From the cell containing the given text, extract its center point as [X, Y] coordinate. 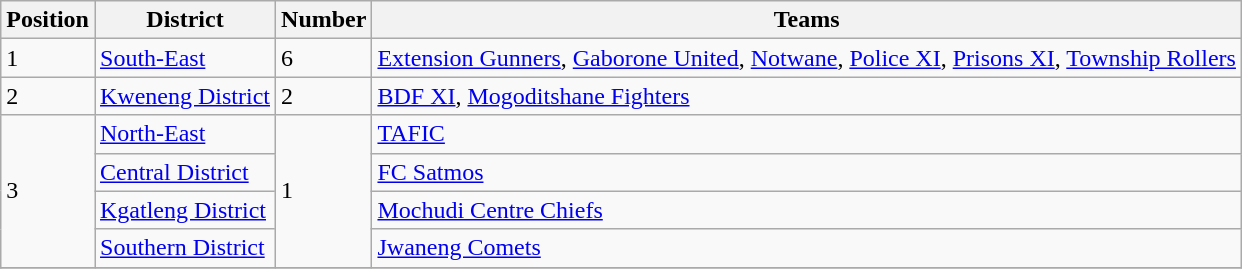
Kweneng District [184, 96]
Number [324, 20]
South-East [184, 58]
Teams [807, 20]
North-East [184, 134]
TAFIC [807, 134]
Extension Gunners, Gaborone United, Notwane, Police XI, Prisons XI, Township Rollers [807, 58]
Mochudi Centre Chiefs [807, 210]
6 [324, 58]
FC Satmos [807, 172]
Central District [184, 172]
3 [48, 191]
Kgatleng District [184, 210]
District [184, 20]
Southern District [184, 248]
BDF XI, Mogoditshane Fighters [807, 96]
Jwaneng Comets [807, 248]
Position [48, 20]
